Capture the cell that displays the provided text and extract its (x, y) central coordinate. 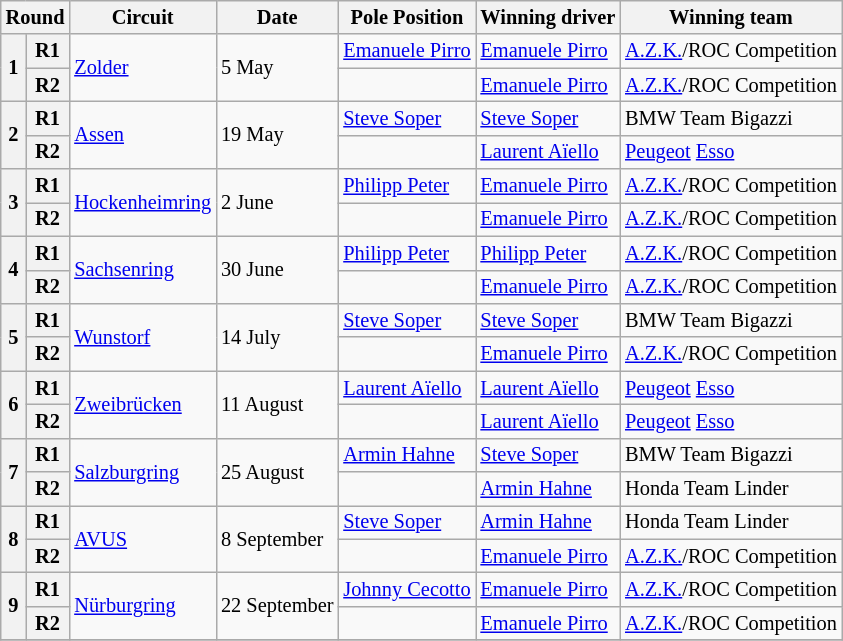
8 (14, 538)
Assen (142, 134)
Circuit (142, 17)
Wunstorf (142, 336)
30 June (277, 270)
22 September (277, 606)
9 (14, 606)
14 July (277, 336)
19 May (277, 134)
Johnny Cecotto (406, 589)
7 (14, 472)
5 (14, 336)
6 (14, 404)
2 June (277, 202)
Zolder (142, 68)
AVUS (142, 538)
2 (14, 134)
8 September (277, 538)
Winning team (731, 17)
3 (14, 202)
Hockenheimring (142, 202)
Winning driver (548, 17)
25 August (277, 472)
Nürburgring (142, 606)
Date (277, 17)
Pole Position (406, 17)
Round (36, 17)
Zweibrücken (142, 404)
4 (14, 270)
11 August (277, 404)
1 (14, 68)
Salzburgring (142, 472)
5 May (277, 68)
Sachsenring (142, 270)
